From the cell containing the given text, extract its center point as (x, y) coordinate. 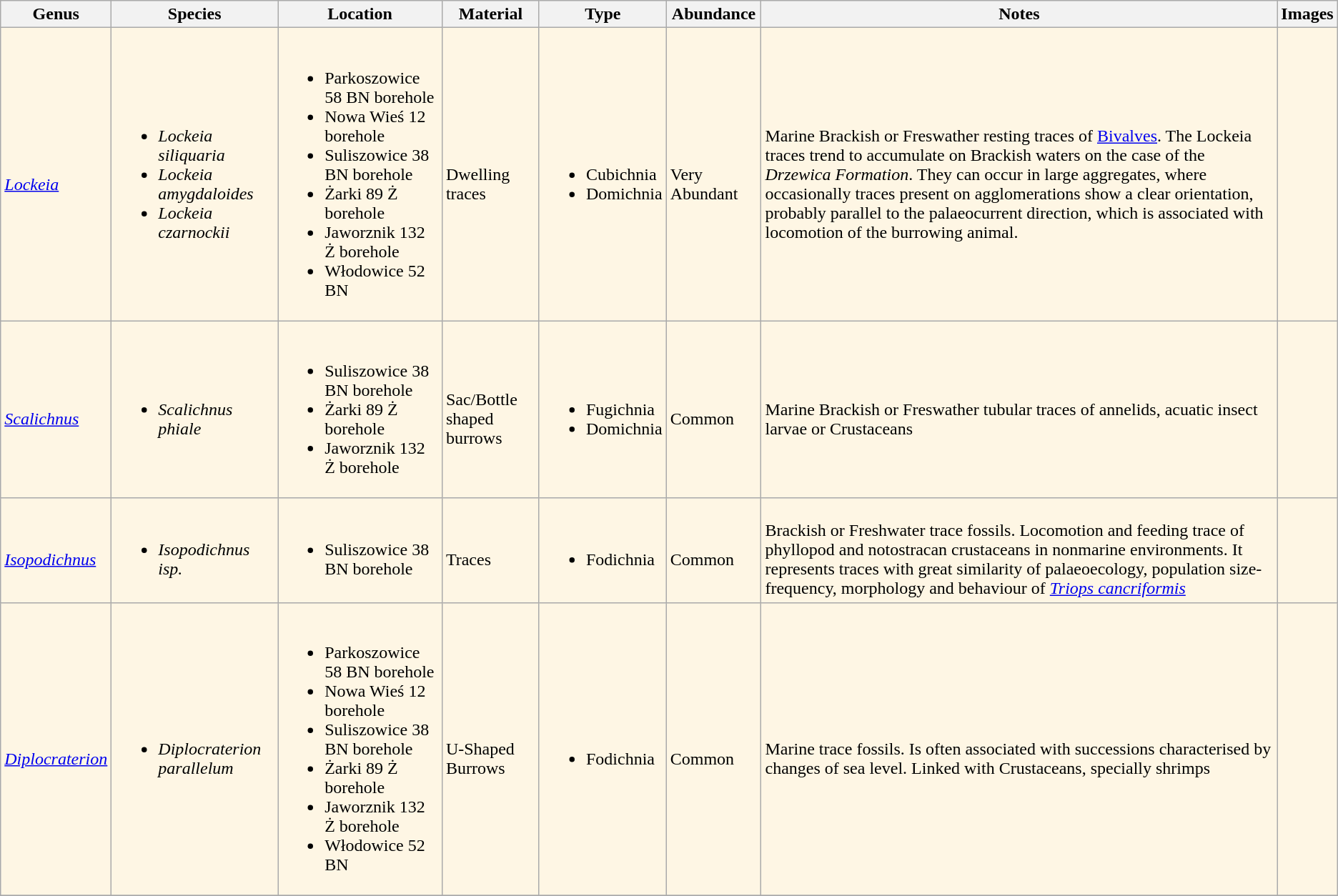
Dwelling traces (490, 174)
Lockeia (56, 174)
Type (603, 14)
Location (360, 14)
Diplocraterion parallelum (194, 749)
Diplocraterion (56, 749)
Marine Brackish or Freswather tubular traces of annelids, acuatic insect larvae or Crustaceans (1019, 409)
Sac/Bottle shaped burrows (490, 409)
Lockeia siliquariaLockeia amygdaloidesLockeia czarnockii (194, 174)
Suliszowice 38 BN borehole (360, 550)
Isopodichnus isp. (194, 550)
Images (1307, 14)
FugichniaDomichnia (603, 409)
Suliszowice 38 BN boreholeŻarki 89 Ż boreholeJaworznik 132 Ż borehole (360, 409)
Scalichnus phiale (194, 409)
Material (490, 14)
Very Abundant (713, 174)
Marine trace fossils. Is often associated with successions characterised by changes of sea level. Linked with Crustaceans, specially shrimps (1019, 749)
Isopodichnus (56, 550)
Scalichnus (56, 409)
U-Shaped Burrows (490, 749)
Abundance (713, 14)
Genus (56, 14)
Species (194, 14)
CubichniaDomichnia (603, 174)
Traces (490, 550)
Notes (1019, 14)
